Search for the cell housing the specified text and yield its [x, y] center coordinate. 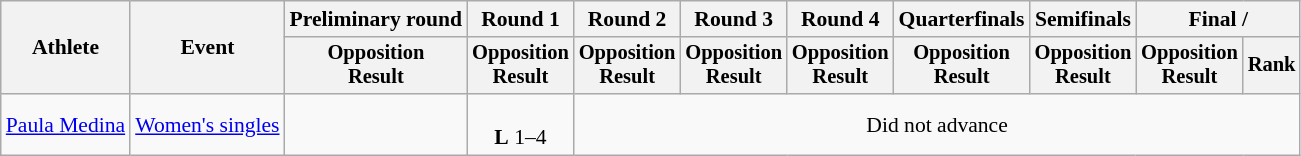
Semifinals [1084, 19]
Final / [1218, 19]
Round 3 [734, 19]
Rank [1272, 66]
Did not advance [938, 124]
Event [207, 48]
Quarterfinals [962, 19]
L 1–4 [520, 124]
Women's singles [207, 124]
Paula Medina [66, 124]
Round 1 [520, 19]
Athlete [66, 48]
Round 4 [840, 19]
Preliminary round [376, 19]
Round 2 [628, 19]
